Capture the cell that displays the provided text and extract its [x, y] central coordinate. 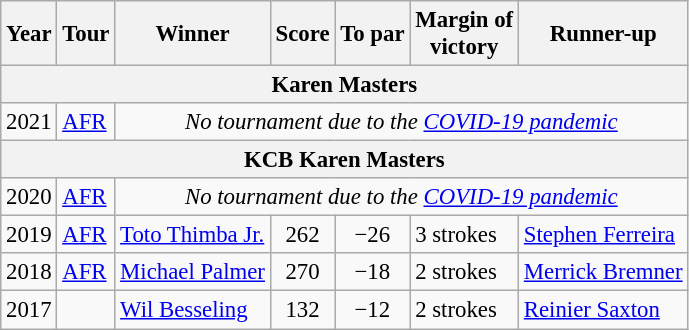
Tour [86, 34]
2020 [29, 197]
Wil Besseling [192, 310]
262 [302, 235]
To par [372, 34]
−18 [372, 273]
270 [302, 273]
Toto Thimba Jr. [192, 235]
KCB Karen Masters [344, 160]
Karen Masters [344, 85]
3 strokes [464, 235]
Score [302, 34]
Stephen Ferreira [604, 235]
2017 [29, 310]
2021 [29, 122]
Reinier Saxton [604, 310]
Year [29, 34]
Margin ofvictory [464, 34]
Winner [192, 34]
Runner-up [604, 34]
−12 [372, 310]
Merrick Bremner [604, 273]
Michael Palmer [192, 273]
132 [302, 310]
2018 [29, 273]
2019 [29, 235]
−26 [372, 235]
